Provide the [x, y] coordinate of the cell's center where the given text is located.  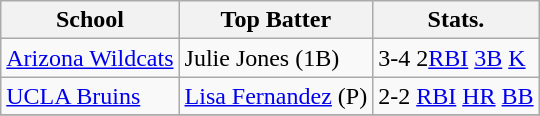
School [90, 20]
Stats. [456, 20]
Top Batter [276, 20]
Arizona Wildcats [90, 58]
2-2 RBI HR BB [456, 96]
Lisa Fernandez (P) [276, 96]
Julie Jones (1B) [276, 58]
3-4 2RBI 3B K [456, 58]
UCLA Bruins [90, 96]
